Return the [x, y] coordinate for the center point of the cell that contains the specified text.  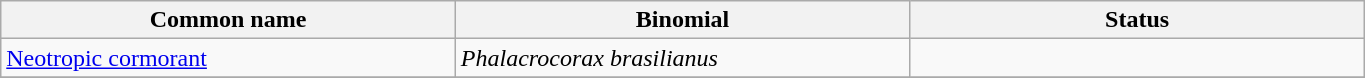
Neotropic cormorant [228, 58]
Phalacrocorax brasilianus [682, 58]
Common name [228, 20]
Binomial [682, 20]
Status [1138, 20]
